Locate the cell with the specified text and output its (X, Y) center coordinate. 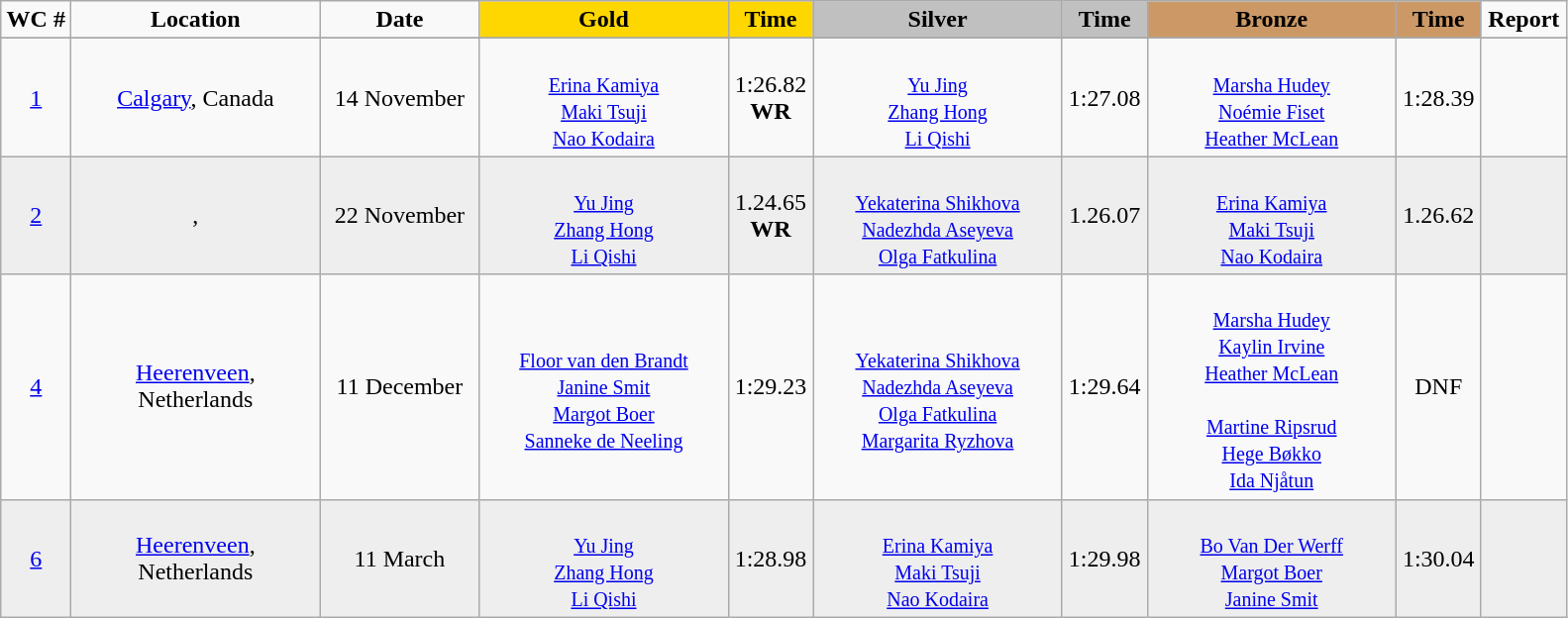
2 (36, 216)
Location (196, 20)
14 November (400, 97)
1.26.62 (1438, 216)
1:29.64 (1104, 386)
11 December (400, 386)
Calgary, Canada (196, 97)
Gold (604, 20)
, (196, 216)
1.24.65WR (771, 216)
1.26.07 (1104, 216)
Floor van den BrandtJanine SmitMargot Boer Sanneke de Neeling (604, 386)
1:26.82WR (771, 97)
Date (400, 20)
1:29.98 (1104, 559)
Marsha HudeyKaylin IrvineHeather McLean Martine RipsrudHege BøkkoIda Njåtun (1272, 386)
6 (36, 559)
1:27.08 (1104, 97)
1:30.04 (1438, 559)
1:29.23 (771, 386)
WC # (36, 20)
1 (36, 97)
1:28.39 (1438, 97)
22 November (400, 216)
4 (36, 386)
Bo Van Der WerffMargot BoerJanine Smit (1272, 559)
Silver (937, 20)
Yekaterina ShikhovaNadezhda AseyevaOlga Fatkulina (937, 216)
1:28.98 (771, 559)
Bronze (1272, 20)
DNF (1438, 386)
Report (1523, 20)
Marsha HudeyNoémie FisetHeather McLean (1272, 97)
Yekaterina ShikhovaNadezhda AseyevaOlga Fatkulina Margarita Ryzhova (937, 386)
11 March (400, 559)
